Return [X, Y] of the center of cell containing provided text 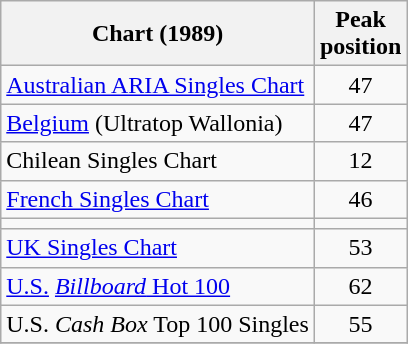
55 [360, 324]
Chart (1989) [158, 34]
French Singles Chart [158, 199]
Peakposition [360, 34]
Australian ARIA Singles Chart [158, 85]
Chilean Singles Chart [158, 161]
46 [360, 199]
12 [360, 161]
62 [360, 286]
U.S. Billboard Hot 100 [158, 286]
53 [360, 248]
UK Singles Chart [158, 248]
U.S. Cash Box Top 100 Singles [158, 324]
Belgium (Ultratop Wallonia) [158, 123]
